Search for the cell housing the specified text and yield its [X, Y] center coordinate. 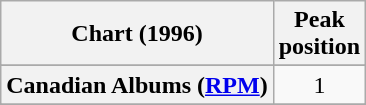
1 [319, 85]
Peak position [319, 34]
Chart (1996) [137, 34]
Canadian Albums (RPM) [137, 85]
